Provide the [X, Y] coordinate of the cell's center where the given text is located.  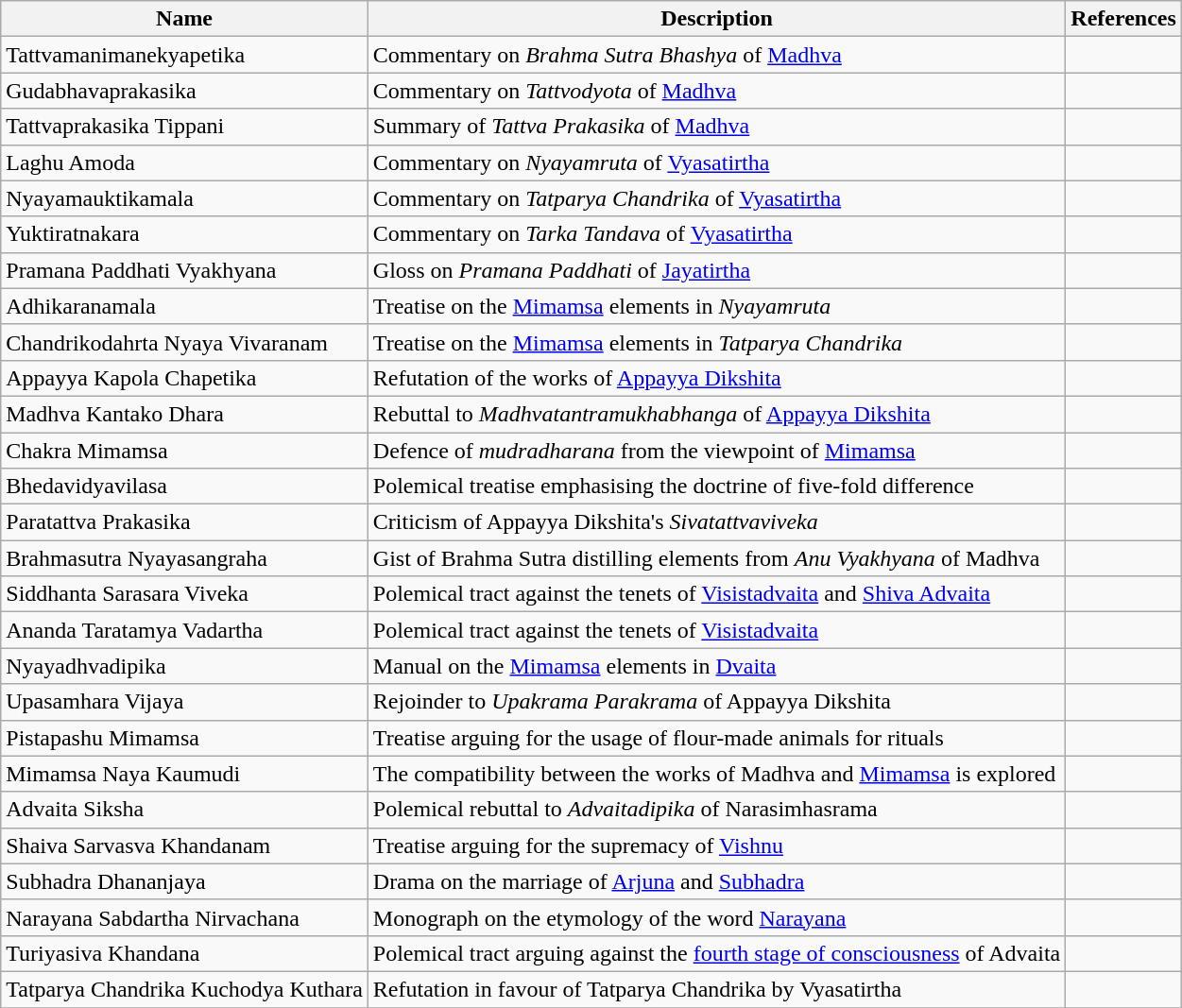
Polemical tract arguing against the fourth stage of consciousness of Advaita [716, 953]
Treatise on the Mimamsa elements in Tatparya Chandrika [716, 342]
Treatise arguing for the usage of flour-made animals for rituals [716, 738]
Subhadra Dhananjaya [185, 881]
Summary of Tattva Prakasika of Madhva [716, 127]
Pramana Paddhati Vyakhyana [185, 270]
Tattvamanimanekyapetika [185, 55]
Defence of mudradharana from the viewpoint of Mimamsa [716, 451]
Name [185, 19]
Gloss on Pramana Paddhati of Jayatirtha [716, 270]
Treatise arguing for the supremacy of Vishnu [716, 846]
Manual on the Mimamsa elements in Dvaita [716, 666]
Paratattva Prakasika [185, 522]
Commentary on Nyayamruta of Vyasatirtha [716, 162]
Nyayadhvadipika [185, 666]
Laghu Amoda [185, 162]
Appayya Kapola Chapetika [185, 378]
Drama on the marriage of Arjuna and Subhadra [716, 881]
Commentary on Tattvodyota of Madhva [716, 91]
Treatise on the Mimamsa elements in Nyayamruta [716, 306]
Upasamhara Vijaya [185, 702]
Commentary on Brahma Sutra Bhashya of Madhva [716, 55]
Tattvaprakasika Tippani [185, 127]
Madhva Kantako Dhara [185, 414]
Bhedavidyavilasa [185, 487]
Polemical tract against the tenets of Visistadvaita and Shiva Advaita [716, 594]
Narayana Sabdartha Nirvachana [185, 917]
Brahmasutra Nyayasangraha [185, 558]
Chakra Mimamsa [185, 451]
Mimamsa Naya Kaumudi [185, 774]
Polemical treatise emphasising the doctrine of five-fold difference [716, 487]
Pistapashu Mimamsa [185, 738]
Refutation of the works of Appayya Dikshita [716, 378]
Advaita Siksha [185, 810]
Siddhanta Sarasara Viveka [185, 594]
Chandrikodahrta Nyaya Vivaranam [185, 342]
Criticism of Appayya Dikshita's Sivatattvaviveka [716, 522]
Nyayamauktikamala [185, 198]
Adhikaranamala [185, 306]
Commentary on Tatparya Chandrika of Vyasatirtha [716, 198]
Turiyasiva Khandana [185, 953]
Yuktiratnakara [185, 234]
Description [716, 19]
Shaiva Sarvasva Khandanam [185, 846]
Ananda Taratamya Vadartha [185, 630]
Gudabhavaprakasika [185, 91]
Polemical tract against the tenets of Visistadvaita [716, 630]
Polemical rebuttal to Advaitadipika of Narasimhasrama [716, 810]
References [1124, 19]
Rebuttal to Madhvatantramukhabhanga of Appayya Dikshita [716, 414]
Monograph on the etymology of the word Narayana [716, 917]
Refutation in favour of Tatparya Chandrika by Vyasatirtha [716, 989]
Tatparya Chandrika Kuchodya Kuthara [185, 989]
Gist of Brahma Sutra distilling elements from Anu Vyakhyana of Madhva [716, 558]
Commentary on Tarka Tandava of Vyasatirtha [716, 234]
Rejoinder to Upakrama Parakrama of Appayya Dikshita [716, 702]
The compatibility between the works of Madhva and Mimamsa is explored [716, 774]
